Identify which cell holds the provided text, then report its [X, Y] central coordinate. 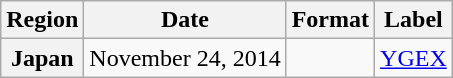
Label [414, 20]
YGEX [414, 58]
Japan [42, 58]
Region [42, 20]
Format [330, 20]
November 24, 2014 [185, 58]
Date [185, 20]
